For the text-containing cell, return its midpoint in [x, y] coordinate format. 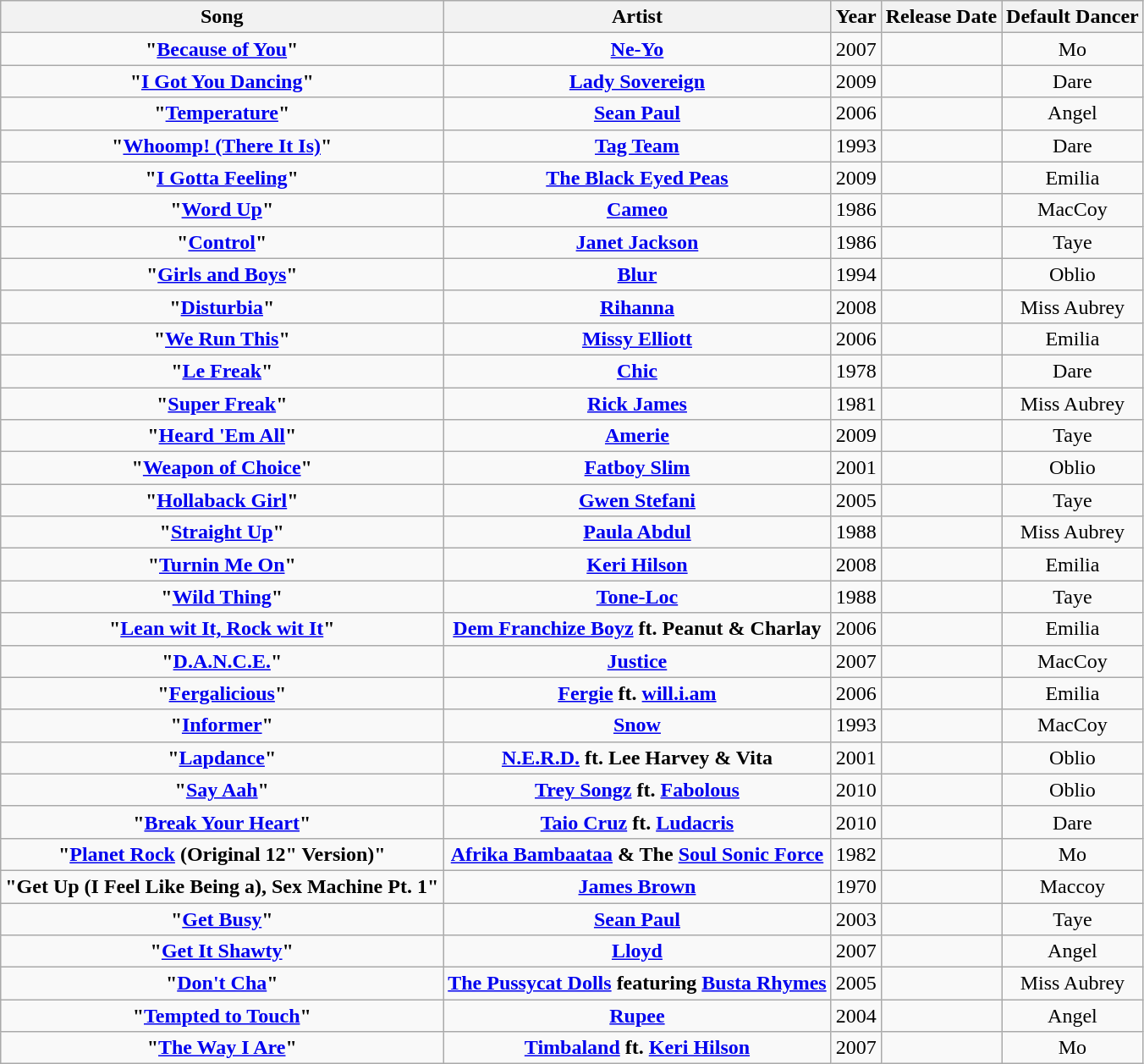
Cameo [637, 210]
Paula Abdul [637, 532]
Trey Songz ft. Fabolous [637, 790]
"I Gotta Feeling" [222, 178]
"Fergalicious" [222, 693]
Year [856, 17]
Janet Jackson [637, 242]
Maccoy [1073, 886]
1994 [856, 274]
"Because of You" [222, 49]
Timbaland ft. Keri Hilson [637, 1048]
"Temperature" [222, 113]
Taio Cruz ft. Ludacris [637, 822]
"Girls and Boys" [222, 274]
"Tempted to Touch" [222, 1016]
"Break Your Heart" [222, 822]
"Get Busy" [222, 918]
"Super Freak" [222, 404]
Song [222, 17]
"Planet Rock (Original 12" Version)" [222, 854]
Ne-Yo [637, 49]
Lloyd [637, 951]
"Weapon of Choice" [222, 468]
Artist [637, 17]
Afrika Bambaataa & The Soul Sonic Force [637, 854]
Amerie [637, 436]
"Informer" [222, 725]
Blur [637, 274]
Dem Franchize Boyz ft. Peanut & Charlay [637, 629]
"Le Freak" [222, 371]
Tag Team [637, 146]
"Control" [222, 242]
The Pussycat Dolls featuring Busta Rhymes [637, 984]
"Don't Cha" [222, 984]
Gwen Stefani [637, 500]
Lady Sovereign [637, 81]
Fatboy Slim [637, 468]
"Get It Shawty" [222, 951]
Missy Elliott [637, 339]
"Disturbia" [222, 306]
"D.A.N.C.E." [222, 661]
Snow [637, 725]
Keri Hilson [637, 565]
"Heard 'Em All" [222, 436]
"Hollaback Girl" [222, 500]
"The Way I Are" [222, 1048]
Release Date [941, 17]
The Black Eyed Peas [637, 178]
N.E.R.D. ft. Lee Harvey & Vita [637, 758]
2004 [856, 1016]
"Turnin Me On" [222, 565]
Justice [637, 661]
Chic [637, 371]
"Straight Up" [222, 532]
2003 [856, 918]
1981 [856, 404]
Fergie ft. will.i.am [637, 693]
"Wild Thing" [222, 597]
"Lapdance" [222, 758]
1970 [856, 886]
"Whoomp! (There It Is)" [222, 146]
"Lean wit It, Rock wit It" [222, 629]
"Get Up (I Feel Like Being a), Sex Machine Pt. 1" [222, 886]
Rick James [637, 404]
Rihanna [637, 306]
Default Dancer [1073, 17]
Tone-Loc [637, 597]
"We Run This" [222, 339]
"Word Up" [222, 210]
"I Got You Dancing" [222, 81]
James Brown [637, 886]
1978 [856, 371]
Rupee [637, 1016]
1982 [856, 854]
"Say Aah" [222, 790]
